Pinpoint the cell where the given text exists, returning its (X, Y) midpoint coordinate. 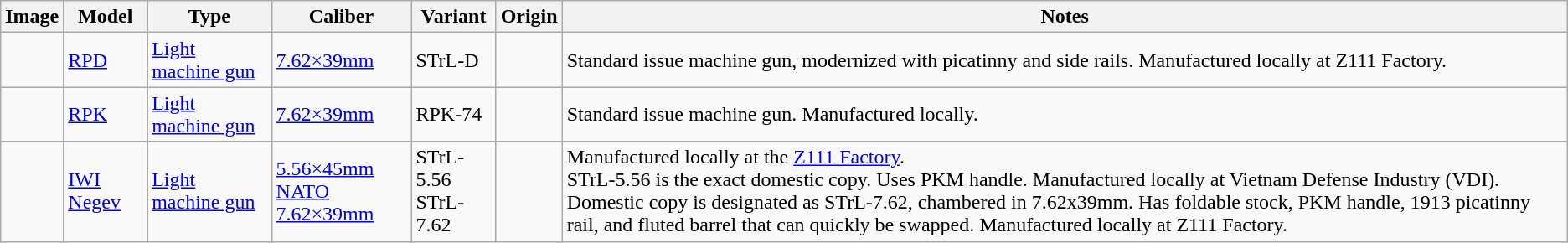
Variant (454, 17)
Origin (529, 17)
5.56×45mm NATO7.62×39mm (342, 191)
Standard issue machine gun. Manufactured locally. (1065, 114)
Notes (1065, 17)
STrL-5.56STrL-7.62 (454, 191)
Model (106, 17)
RPD (106, 60)
Image (32, 17)
STrL-D (454, 60)
IWI Negev (106, 191)
Caliber (342, 17)
RPK-74 (454, 114)
Type (209, 17)
RPK (106, 114)
Standard issue machine gun, modernized with picatinny and side rails. Manufactured locally at Z111 Factory. (1065, 60)
